Pinpoint the cell where the given text exists, returning its [X, Y] midpoint coordinate. 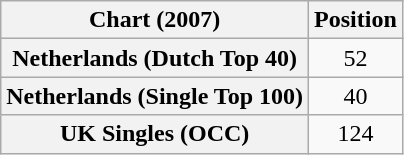
Netherlands (Single Top 100) [155, 96]
Chart (2007) [155, 20]
Position [356, 20]
Netherlands (Dutch Top 40) [155, 58]
40 [356, 96]
52 [356, 58]
UK Singles (OCC) [155, 134]
124 [356, 134]
